Extract the (X, Y) coordinate from the center of the cell holding the provided text.  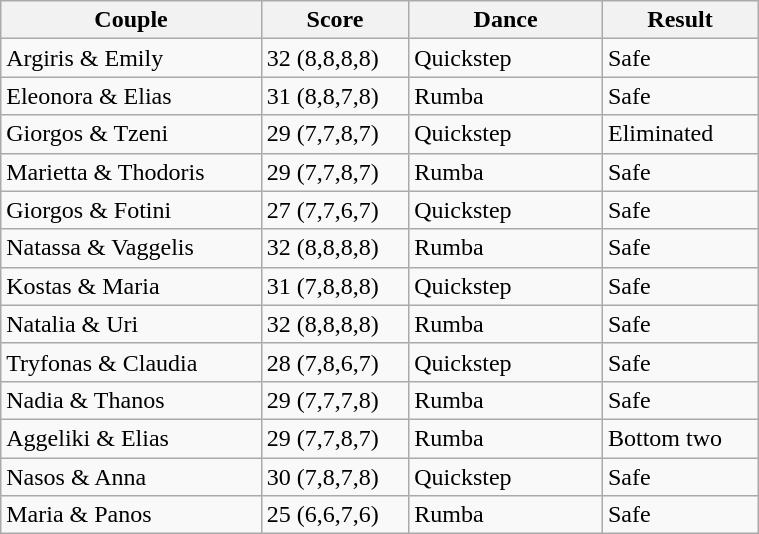
25 (6,6,7,6) (334, 515)
Eliminated (680, 134)
29 (7,7,7,8) (334, 400)
Score (334, 20)
30 (7,8,7,8) (334, 477)
Maria & Panos (132, 515)
Nadia & Thanos (132, 400)
Giorgos & Tzeni (132, 134)
Kostas & Maria (132, 286)
28 (7,8,6,7) (334, 362)
Couple (132, 20)
Natalia & Uri (132, 324)
31 (8,8,7,8) (334, 96)
Marietta & Thodoris (132, 172)
Aggeliki & Elias (132, 438)
31 (7,8,8,8) (334, 286)
Result (680, 20)
Eleonora & Elias (132, 96)
27 (7,7,6,7) (334, 210)
Dance (506, 20)
Nasos & Anna (132, 477)
Bottom two (680, 438)
Giorgos & Fotini (132, 210)
Tryfonas & Claudia (132, 362)
Natassa & Vaggelis (132, 248)
Argiris & Emily (132, 58)
